Pinpoint the cell where the given text exists, returning its [X, Y] midpoint coordinate. 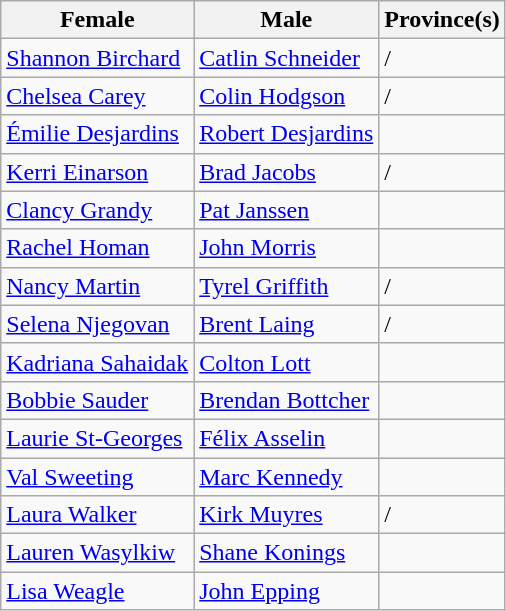
Catlin Schneider [286, 58]
Colton Lott [286, 362]
Clancy Grandy [98, 210]
Male [286, 20]
Pat Janssen [286, 210]
Val Sweeting [98, 477]
Selena Njegovan [98, 324]
John Epping [286, 591]
Nancy Martin [98, 286]
Félix Asselin [286, 438]
Kirk Muyres [286, 515]
Lisa Weagle [98, 591]
Province(s) [442, 20]
Marc Kennedy [286, 477]
Shane Konings [286, 553]
Chelsea Carey [98, 96]
Brendan Bottcher [286, 400]
Émilie Desjardins [98, 134]
Lauren Wasylkiw [98, 553]
Tyrel Griffith [286, 286]
Kadriana Sahaidak [98, 362]
Colin Hodgson [286, 96]
Kerri Einarson [98, 172]
Shannon Birchard [98, 58]
Female [98, 20]
Rachel Homan [98, 248]
John Morris [286, 248]
Brad Jacobs [286, 172]
Bobbie Sauder [98, 400]
Brent Laing [286, 324]
Laurie St-Georges [98, 438]
Robert Desjardins [286, 134]
Laura Walker [98, 515]
